Provide the [x, y] coordinate of the cell's center where the given text is located.  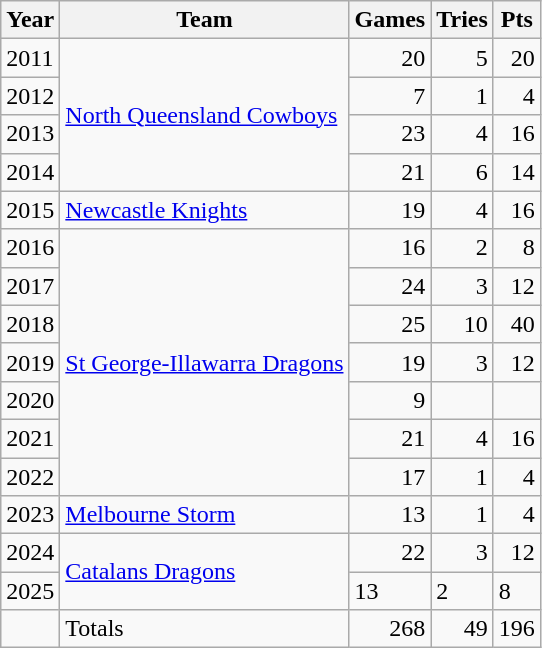
2020 [30, 400]
Catalans Dragons [204, 572]
14 [516, 172]
2025 [30, 591]
2015 [30, 210]
2016 [30, 248]
6 [462, 172]
Pts [516, 20]
10 [462, 324]
Games [390, 20]
17 [390, 477]
23 [390, 134]
2024 [30, 553]
5 [462, 58]
St George-Illawarra Dragons [204, 362]
2017 [30, 286]
2011 [30, 58]
196 [516, 629]
49 [462, 629]
2014 [30, 172]
25 [390, 324]
2022 [30, 477]
2019 [30, 362]
Melbourne Storm [204, 515]
2018 [30, 324]
9 [390, 400]
Newcastle Knights [204, 210]
Team [204, 20]
2012 [30, 96]
North Queensland Cowboys [204, 115]
268 [390, 629]
24 [390, 286]
Tries [462, 20]
22 [390, 553]
40 [516, 324]
Year [30, 20]
7 [390, 96]
2023 [30, 515]
2013 [30, 134]
Totals [204, 629]
2021 [30, 438]
